Scan for the cell matching the given text and deliver its (X, Y) coordinate at center. 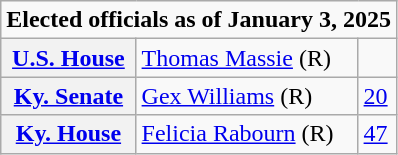
Thomas Massie (R) (247, 58)
Gex Williams (R) (247, 96)
U.S. House (68, 58)
47 (377, 134)
20 (377, 96)
Elected officials as of January 3, 2025 (199, 20)
Felicia Rabourn (R) (247, 134)
Ky. Senate (68, 96)
Ky. House (68, 134)
